Locate the cell with the specified text and output its [x, y] center coordinate. 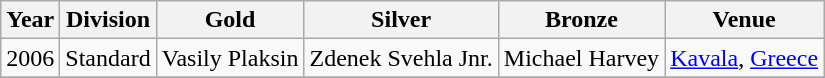
Zdenek Svehla Jnr. [401, 58]
Vasily Plaksin [230, 58]
Gold [230, 20]
Kavala, Greece [744, 58]
2006 [30, 58]
Silver [401, 20]
Year [30, 20]
Michael Harvey [581, 58]
Bronze [581, 20]
Standard [108, 58]
Venue [744, 20]
Division [108, 20]
